Scan for the cell matching the given text and deliver its (X, Y) coordinate at center. 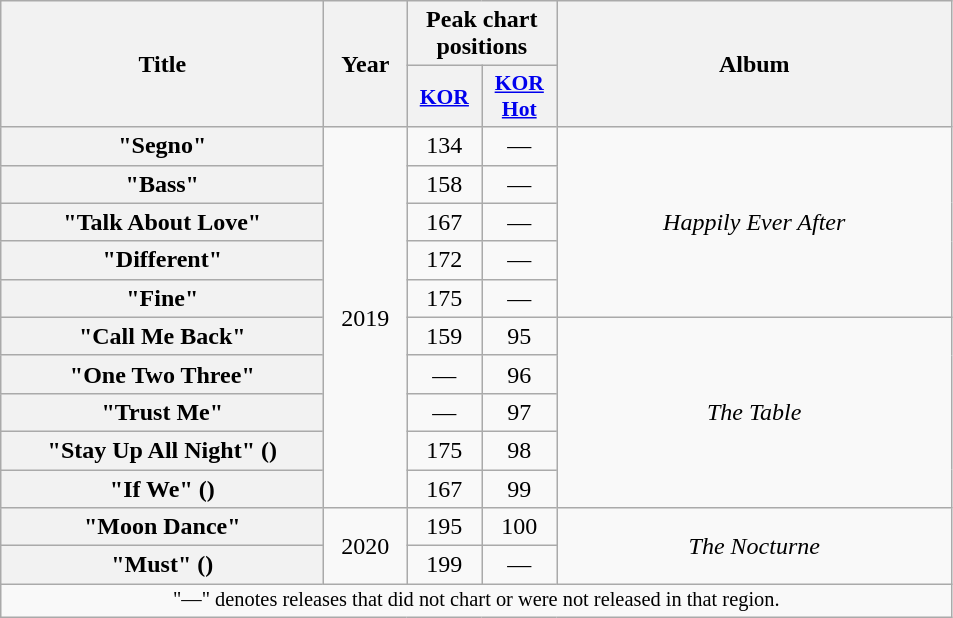
2019 (366, 318)
158 (444, 184)
97 (520, 412)
"Talk About Love" (162, 222)
95 (520, 336)
100 (520, 527)
199 (444, 565)
"Trust Me" (162, 412)
"Fine" (162, 298)
"—" denotes releases that did not chart or were not released in that region. (476, 601)
99 (520, 489)
"Moon Dance" (162, 527)
Album (754, 64)
The Nocturne (754, 546)
"Different" (162, 260)
"Stay Up All Night" () (162, 450)
Peak chart positions (482, 34)
"Must" () (162, 565)
Year (366, 64)
134 (444, 146)
The Table (754, 412)
"If We" () (162, 489)
2020 (366, 546)
Happily Ever After (754, 222)
98 (520, 450)
"Call Me Back" (162, 336)
KORHot (520, 96)
159 (444, 336)
172 (444, 260)
96 (520, 374)
KOR (444, 96)
Title (162, 64)
"Bass" (162, 184)
"Segno" (162, 146)
"One Two Three" (162, 374)
195 (444, 527)
